Provide the (x, y) coordinate of the cell's center where the given text is located.  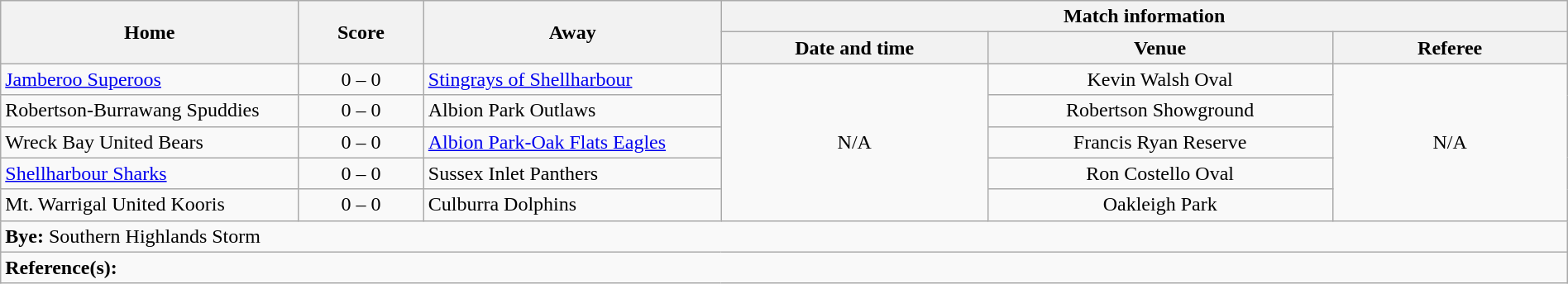
Ron Costello Oval (1159, 173)
Wreck Bay United Bears (150, 142)
Albion Park-Oak Flats Eagles (572, 142)
Albion Park Outlaws (572, 111)
Culburra Dolphins (572, 205)
Robertson-Burrawang Spuddies (150, 111)
Venue (1159, 48)
Date and time (854, 48)
Francis Ryan Reserve (1159, 142)
Bye: Southern Highlands Storm (784, 236)
Reference(s): (784, 267)
Mt. Warrigal United Kooris (150, 205)
Jamberoo Superoos (150, 79)
Kevin Walsh Oval (1159, 79)
Referee (1450, 48)
Oakleigh Park (1159, 205)
Sussex Inlet Panthers (572, 173)
Score (361, 32)
Match information (1145, 17)
Stingrays of Shellharbour (572, 79)
Robertson Showground (1159, 111)
Shellharbour Sharks (150, 173)
Home (150, 32)
Away (572, 32)
